Return [x, y] of the center of cell containing provided text 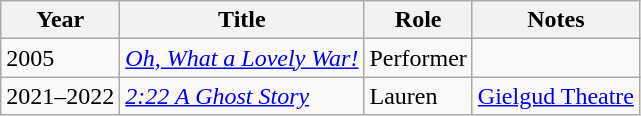
2021–2022 [60, 96]
Performer [418, 58]
Year [60, 20]
Title [242, 20]
2:22 A Ghost Story [242, 96]
Gielgud Theatre [556, 96]
Role [418, 20]
Notes [556, 20]
Lauren [418, 96]
Oh, What a Lovely War! [242, 58]
2005 [60, 58]
